Output the (X, Y) coordinate of the center of the cell containing the given text.  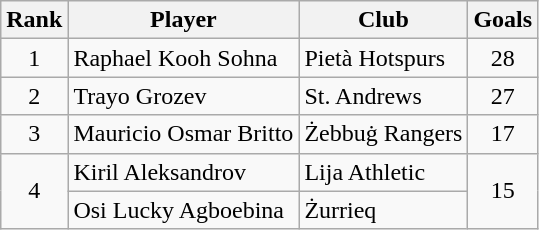
Mauricio Osmar Britto (184, 134)
Rank (34, 20)
27 (503, 96)
Goals (503, 20)
3 (34, 134)
Trayo Grozev (184, 96)
Lija Athletic (384, 172)
St. Andrews (384, 96)
Kiril Aleksandrov (184, 172)
Żurrieq (384, 210)
2 (34, 96)
Player (184, 20)
Żebbuġ Rangers (384, 134)
Raphael Kooh Sohna (184, 58)
17 (503, 134)
Pietà Hotspurs (384, 58)
1 (34, 58)
Club (384, 20)
4 (34, 191)
Osi Lucky Agboebina (184, 210)
15 (503, 191)
28 (503, 58)
